Extract the [x, y] coordinate from the center of the cell holding the provided text.  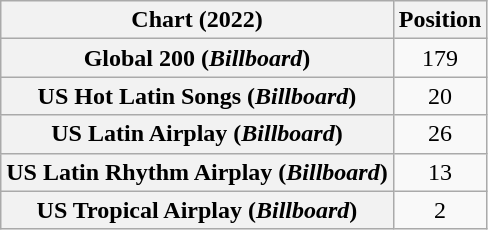
26 [440, 134]
Chart (2022) [197, 20]
179 [440, 58]
13 [440, 172]
20 [440, 96]
US Latin Airplay (Billboard) [197, 134]
2 [440, 210]
US Latin Rhythm Airplay (Billboard) [197, 172]
Position [440, 20]
US Hot Latin Songs (Billboard) [197, 96]
Global 200 (Billboard) [197, 58]
US Tropical Airplay (Billboard) [197, 210]
